From the cell containing the given text, extract its center point as [x, y] coordinate. 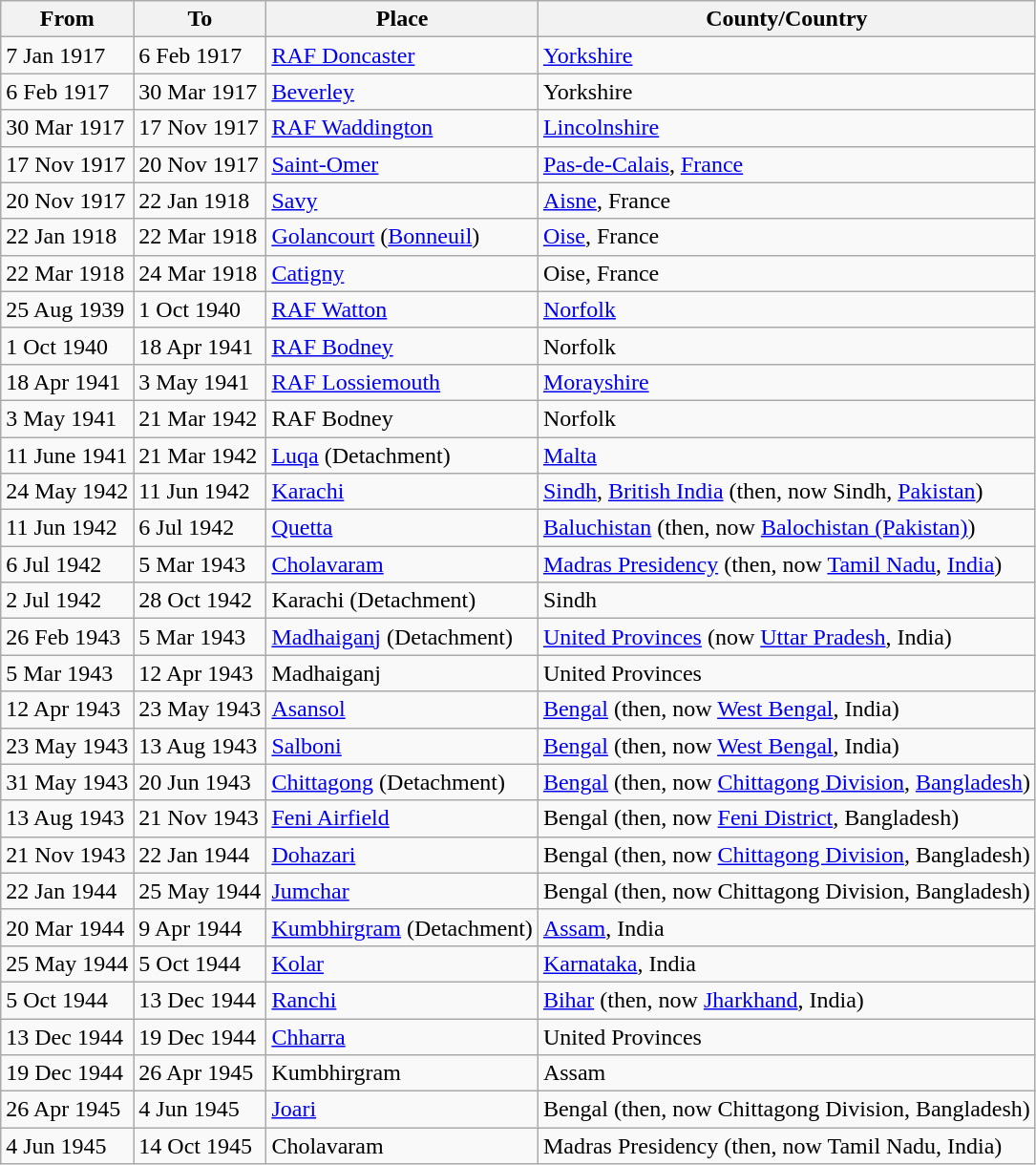
Feni Airfield [403, 818]
31 May 1943 [67, 782]
Karnataka, India [787, 964]
7 Jan 1917 [67, 55]
RAF Doncaster [403, 55]
Madhaiganj (Detachment) [403, 637]
Chittagong (Detachment) [403, 782]
Jumchar [403, 891]
Assam [787, 1073]
Kumbhirgram (Detachment) [403, 927]
RAF Lossiemouth [403, 382]
28 Oct 1942 [201, 601]
Beverley [403, 92]
24 Mar 1918 [201, 273]
Karachi [403, 492]
Bengal (then, now Feni District, Bangladesh) [787, 818]
Morayshire [787, 382]
From [67, 19]
County/Country [787, 19]
Savy [403, 201]
Saint-Omer [403, 164]
Kolar [403, 964]
RAF Watton [403, 309]
Aisne, France [787, 201]
Dohazari [403, 855]
Kumbhirgram [403, 1073]
20 Mar 1944 [67, 927]
To [201, 19]
Malta [787, 455]
Place [403, 19]
Golancourt (Bonneuil) [403, 237]
Luqa (Detachment) [403, 455]
RAF Waddington [403, 128]
Catigny [403, 273]
Bihar (then, now Jharkhand, India) [787, 1000]
Salboni [403, 746]
25 Aug 1939 [67, 309]
Pas-de-Calais, France [787, 164]
Chharra [403, 1036]
Assam, India [787, 927]
United Provinces (now Uttar Pradesh, India) [787, 637]
Karachi (Detachment) [403, 601]
Madhaiganj [403, 673]
26 Feb 1943 [67, 637]
20 Jun 1943 [201, 782]
Sindh [787, 601]
2 Jul 1942 [67, 601]
Joari [403, 1110]
24 May 1942 [67, 492]
Quetta [403, 528]
14 Oct 1945 [201, 1146]
Ranchi [403, 1000]
9 Apr 1944 [201, 927]
11 June 1941 [67, 455]
Baluchistan (then, now Balochistan (Pakistan)) [787, 528]
Sindh, British India (then, now Sindh, Pakistan) [787, 492]
Lincolnshire [787, 128]
Asansol [403, 710]
